Provide the [x, y] coordinate of the cell's center where the given text is located.  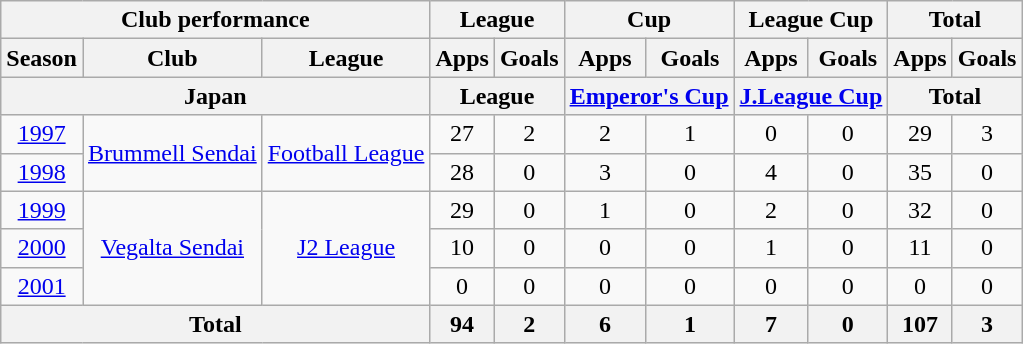
Club [172, 58]
32 [920, 210]
1997 [42, 134]
Cup [649, 20]
League Cup [811, 20]
1999 [42, 210]
Football League [346, 153]
J.League Cup [811, 96]
2000 [42, 248]
7 [771, 324]
J2 League [346, 248]
6 [605, 324]
2001 [42, 286]
11 [920, 248]
Club performance [216, 20]
107 [920, 324]
Vegalta Sendai [172, 248]
27 [462, 134]
Emperor's Cup [649, 96]
Season [42, 58]
1998 [42, 172]
94 [462, 324]
Brummell Sendai [172, 153]
28 [462, 172]
4 [771, 172]
10 [462, 248]
35 [920, 172]
Japan [216, 96]
